Output the [x, y] coordinate of the center of the cell containing the given text.  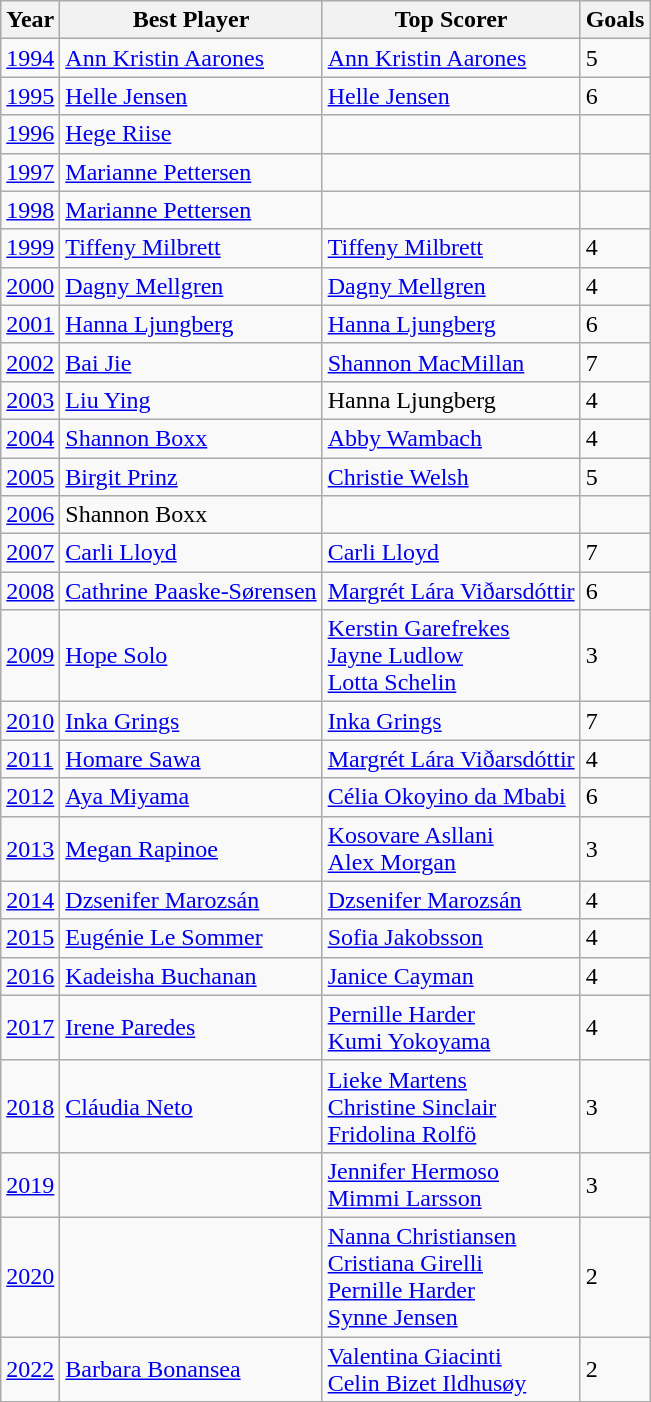
Hege Riise [191, 134]
Liu Ying [191, 400]
2008 [30, 591]
2020 [30, 1276]
Kerstin Garefrekes Jayne Ludlow Lotta Schelin [451, 656]
Eugénie Le Sommer [191, 938]
2009 [30, 656]
2015 [30, 938]
Lieke Martens Christine Sinclair Fridolina Rolfö [451, 1106]
Nanna Christiansen Cristiana Girelli Pernille Harder Synne Jensen [451, 1276]
2012 [30, 797]
2018 [30, 1106]
1997 [30, 172]
2006 [30, 515]
2005 [30, 477]
2001 [30, 324]
Megan Rapinoe [191, 848]
2019 [30, 1184]
Cláudia Neto [191, 1106]
Pernille Harder Kumi Yokoyama [451, 1028]
2000 [30, 286]
Irene Paredes [191, 1028]
2016 [30, 976]
2007 [30, 553]
Top Scorer [451, 20]
Célia Okoyino da Mbabi [451, 797]
2022 [30, 1368]
2013 [30, 848]
2017 [30, 1028]
1995 [30, 96]
2011 [30, 759]
Shannon MacMillan [451, 362]
Christie Welsh [451, 477]
Birgit Prinz [191, 477]
Valentina Giacinti Celin Bizet Ildhusøy [451, 1368]
2014 [30, 900]
1996 [30, 134]
Hope Solo [191, 656]
Kosovare Asllani Alex Morgan [451, 848]
2004 [30, 438]
2002 [30, 362]
Sofia Jakobsson [451, 938]
Kadeisha Buchanan [191, 976]
Goals [615, 20]
1998 [30, 210]
Bai Jie [191, 362]
Janice Cayman [451, 976]
2003 [30, 400]
2010 [30, 721]
Cathrine Paaske-Sørensen [191, 591]
Barbara Bonansea [191, 1368]
Jennifer Hermoso Mimmi Larsson [451, 1184]
Aya Miyama [191, 797]
Best Player [191, 20]
Year [30, 20]
Abby Wambach [451, 438]
Homare Sawa [191, 759]
1999 [30, 248]
1994 [30, 58]
